Find where the given text appears and provide that cell's center as [X, Y] coordinate. 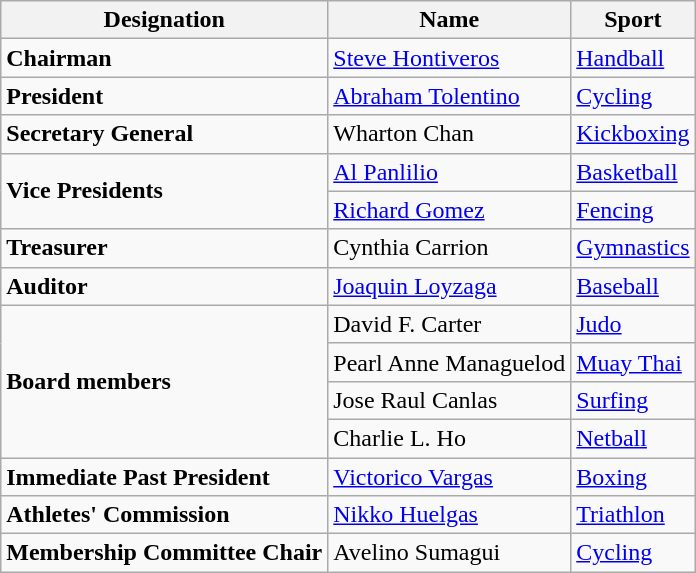
Triathlon [633, 515]
Basketball [633, 172]
Membership Committee Chair [164, 553]
Richard Gomez [450, 210]
Board members [164, 381]
Treasurer [164, 248]
Charlie L. Ho [450, 438]
Jose Raul Canlas [450, 400]
Abraham Tolentino [450, 96]
Immediate Past President [164, 477]
Handball [633, 58]
Al Panlilio [450, 172]
Baseball [633, 286]
Muay Thai [633, 362]
Nikko Huelgas [450, 515]
Surfing [633, 400]
Fencing [633, 210]
Pearl Anne Managuelod [450, 362]
Secretary General [164, 134]
Joaquin Loyzaga [450, 286]
David F. Carter [450, 324]
Wharton Chan [450, 134]
Sport [633, 20]
Netball [633, 438]
Avelino Sumagui [450, 553]
Steve Hontiveros [450, 58]
Name [450, 20]
Victorico Vargas [450, 477]
President [164, 96]
Boxing [633, 477]
Gymnastics [633, 248]
Judo [633, 324]
Vice Presidents [164, 191]
Cynthia Carrion [450, 248]
Auditor [164, 286]
Chairman [164, 58]
Designation [164, 20]
Athletes' Commission [164, 515]
Kickboxing [633, 134]
